Locate the cell with the specified text and output its (X, Y) center coordinate. 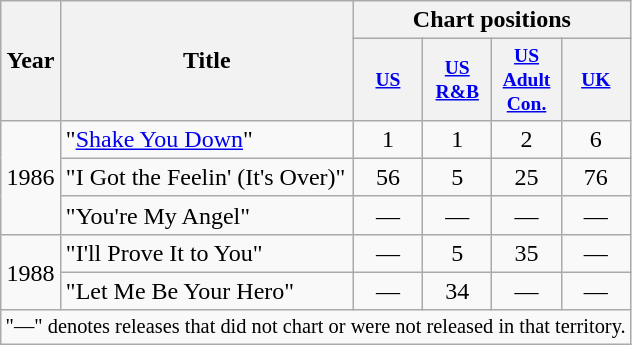
2 (526, 139)
35 (526, 253)
1986 (31, 177)
"I'll Prove It to You" (206, 253)
34 (458, 291)
US Adult Con. (526, 80)
"You're My Angel" (206, 215)
1988 (31, 272)
"Let Me Be Your Hero" (206, 291)
"I Got the Feelin' (It's Over)" (206, 177)
Year (31, 60)
"—" denotes releases that did not chart or were not released in that territory. (316, 327)
USR&B (458, 80)
56 (388, 177)
UK (596, 80)
6 (596, 139)
"Shake You Down" (206, 139)
76 (596, 177)
Chart positions (492, 20)
US (388, 80)
Title (206, 60)
25 (526, 177)
